From the cell containing the given text, extract its center point as [x, y] coordinate. 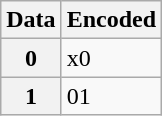
Data [31, 20]
x0 [111, 58]
0 [31, 58]
1 [31, 96]
01 [111, 96]
Encoded [111, 20]
